Provide the (x, y) coordinate of the cell's center where the given text is located.  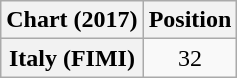
32 (190, 58)
Italy (FIMI) (72, 58)
Chart (2017) (72, 20)
Position (190, 20)
